Pinpoint the cell where the given text exists, returning its [X, Y] midpoint coordinate. 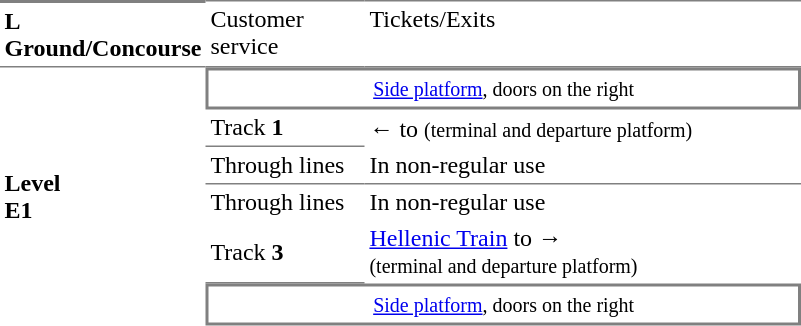
Tickets/Exits [583, 34]
LevelΕ1 [103, 197]
LGround/Concourse [103, 34]
← to (terminal and departure platform) [583, 129]
Customer service [286, 34]
Track 1 [286, 129]
Track 3 [286, 252]
Hellenic Train to →(terminal and departure platform) [583, 252]
